Return the (X, Y) coordinate for the center point of the cell that contains the specified text.  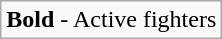
Bold - Active fighters (112, 20)
